Find where the given text appears and provide that cell's center as [X, Y] coordinate. 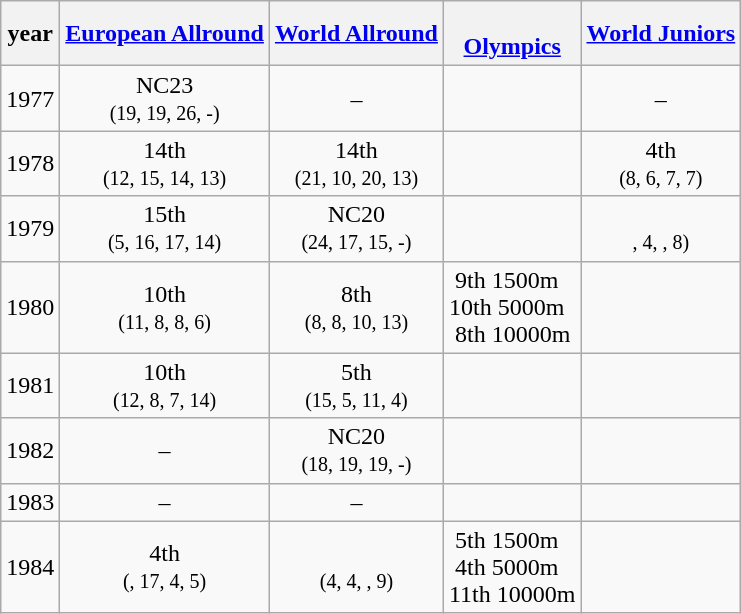
1983 [30, 502]
14th(21, 10, 20, 13) [356, 164]
8th(8, 8, 10, 13) [356, 307]
NC20(18, 19, 19, -) [356, 450]
1979 [30, 228]
4th(, 17, 4, 5) [165, 567]
(4, 4, , 9) [356, 567]
European Allround [165, 34]
1981 [30, 386]
10th(11, 8, 8, 6) [165, 307]
5th(15, 5, 11, 4) [356, 386]
1982 [30, 450]
1978 [30, 164]
4th(8, 6, 7, 7) [661, 164]
, 4, , 8) [661, 228]
1980 [30, 307]
year [30, 34]
1984 [30, 567]
World Juniors [661, 34]
World Allround [356, 34]
14th(12, 15, 14, 13) [165, 164]
5th 1500m 4th 5000m 11th 10000m [512, 567]
NC23(19, 19, 26, -) [165, 98]
15th(5, 16, 17, 14) [165, 228]
10th(12, 8, 7, 14) [165, 386]
NC20(24, 17, 15, -) [356, 228]
9th 1500m 10th 5000m 8th 10000m [512, 307]
Olympics [512, 34]
1977 [30, 98]
